Output the (x, y) coordinate of the center of the cell containing the given text.  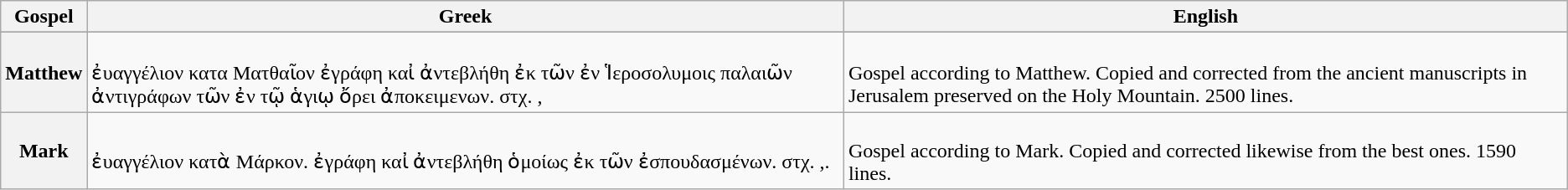
ἐυαγγέλιον κατὰ Μάρκον. ἐγράφη καἰ ἀντεβλήθη ὁμοίως ἐκ τῶν ἐσπουδασμένων. στχ. ,. (466, 151)
Matthew (44, 72)
Gospel according to Mark. Copied and corrected likewise from the best ones. 1590 lines. (1205, 151)
ἐυαγγέλιον κατα Ματθαῖον ἐγράφη καἰ ἀντεβλήθη ἐκ τῶν ἐν Ἱεροσολυμοις παλαιῶν ἀντιγράφων τῶν ἐν τῷ ἁγιῳ ὄρει ἀποκειμενων. στχ. , (466, 72)
Gospel according to Matthew. Copied and corrected from the ancient manuscripts in Jerusalem preserved on the Holy Mountain. 2500 lines. (1205, 72)
English (1205, 17)
Gospel (44, 17)
Greek (466, 17)
Mark (44, 151)
